Find where the given text appears and provide that cell's center as [X, Y] coordinate. 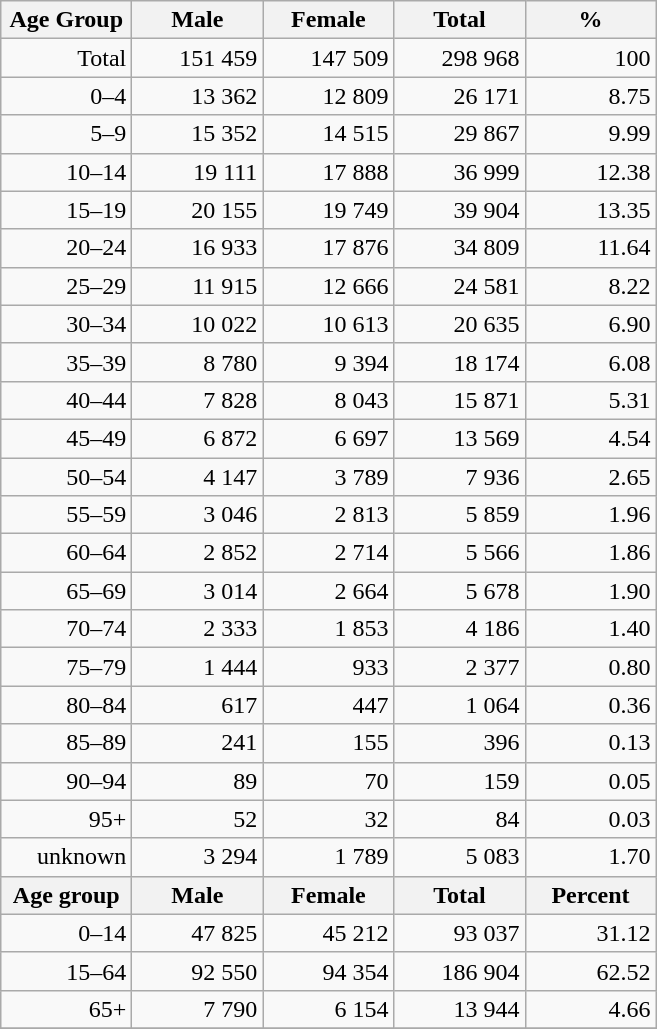
16 933 [198, 248]
12 666 [328, 286]
147 509 [328, 58]
0.13 [590, 743]
7 936 [460, 477]
1 064 [460, 705]
155 [328, 743]
% [590, 20]
396 [460, 743]
1 853 [328, 629]
1.40 [590, 629]
Age group [66, 895]
55–59 [66, 515]
1 789 [328, 857]
60–64 [66, 553]
40–44 [66, 400]
17 888 [328, 172]
93 037 [460, 933]
20 635 [460, 324]
5 678 [460, 591]
17 876 [328, 248]
13 944 [460, 1009]
3 046 [198, 515]
1.70 [590, 857]
95+ [66, 819]
5 083 [460, 857]
13 362 [198, 96]
8 043 [328, 400]
2 852 [198, 553]
10 022 [198, 324]
4 186 [460, 629]
36 999 [460, 172]
0.80 [590, 667]
65+ [66, 1009]
45 212 [328, 933]
13 569 [460, 438]
6.90 [590, 324]
4.66 [590, 1009]
1 444 [198, 667]
35–39 [66, 362]
Percent [590, 895]
94 354 [328, 971]
2.65 [590, 477]
6.08 [590, 362]
75–79 [66, 667]
0.05 [590, 781]
12 809 [328, 96]
34 809 [460, 248]
32 [328, 819]
14 515 [328, 134]
30–34 [66, 324]
85–89 [66, 743]
447 [328, 705]
3 789 [328, 477]
1.90 [590, 591]
4.54 [590, 438]
18 174 [460, 362]
5 859 [460, 515]
9 394 [328, 362]
50–54 [66, 477]
10 613 [328, 324]
29 867 [460, 134]
0.03 [590, 819]
47 825 [198, 933]
186 904 [460, 971]
0–14 [66, 933]
15 352 [198, 134]
3 294 [198, 857]
89 [198, 781]
80–84 [66, 705]
2 333 [198, 629]
25–29 [66, 286]
617 [198, 705]
0–4 [66, 96]
241 [198, 743]
10–14 [66, 172]
159 [460, 781]
84 [460, 819]
20–24 [66, 248]
90–94 [66, 781]
11 915 [198, 286]
62.52 [590, 971]
20 155 [198, 210]
0.36 [590, 705]
24 581 [460, 286]
13.35 [590, 210]
45–49 [66, 438]
151 459 [198, 58]
1.96 [590, 515]
9.99 [590, 134]
26 171 [460, 96]
7 828 [198, 400]
19 111 [198, 172]
6 154 [328, 1009]
7 790 [198, 1009]
15–19 [66, 210]
52 [198, 819]
70 [328, 781]
8.75 [590, 96]
70–74 [66, 629]
5–9 [66, 134]
2 813 [328, 515]
39 904 [460, 210]
12.38 [590, 172]
100 [590, 58]
3 014 [198, 591]
31.12 [590, 933]
92 550 [198, 971]
Age Group [66, 20]
2 377 [460, 667]
15–64 [66, 971]
5.31 [590, 400]
933 [328, 667]
2 714 [328, 553]
8.22 [590, 286]
4 147 [198, 477]
15 871 [460, 400]
11.64 [590, 248]
6 697 [328, 438]
2 664 [328, 591]
1.86 [590, 553]
unknown [66, 857]
8 780 [198, 362]
19 749 [328, 210]
298 968 [460, 58]
5 566 [460, 553]
65–69 [66, 591]
6 872 [198, 438]
